Return (X, Y) of the center of cell containing provided text 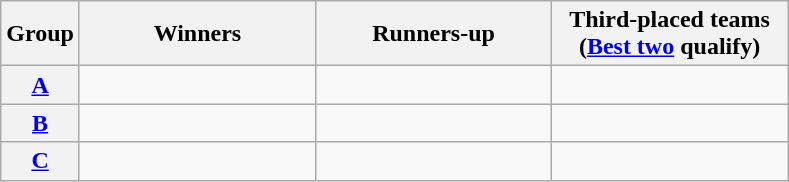
C (40, 161)
A (40, 85)
Winners (197, 34)
Third-placed teams(Best two qualify) (670, 34)
Runners-up (433, 34)
Group (40, 34)
B (40, 123)
